Provide the [X, Y] coordinate of the cell's center where the given text is located.  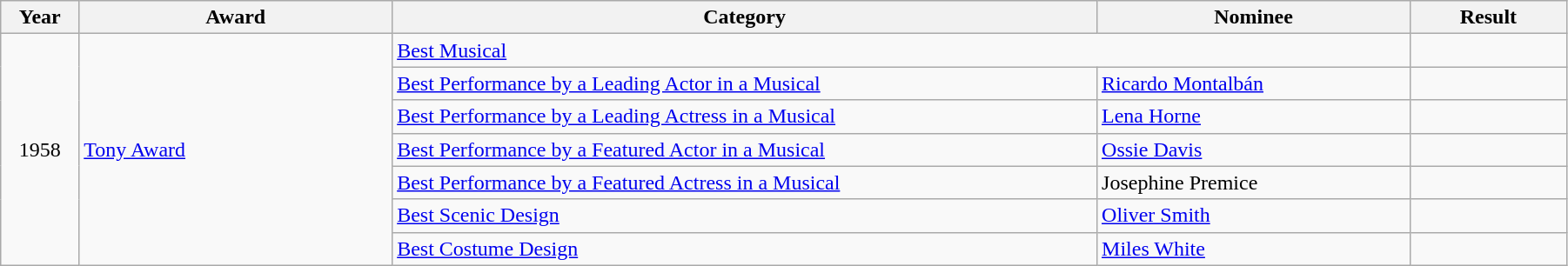
Oliver Smith [1254, 216]
Best Costume Design [745, 249]
Best Performance by a Featured Actress in a Musical [745, 183]
Year [40, 17]
Ricardo Montalbán [1254, 83]
Award [236, 17]
Tony Award [236, 150]
Josephine Premice [1254, 183]
Nominee [1254, 17]
Miles White [1254, 249]
Best Musical [901, 50]
Best Performance by a Leading Actor in a Musical [745, 83]
Best Performance by a Featured Actor in a Musical [745, 150]
Best Scenic Design [745, 216]
1958 [40, 150]
Best Performance by a Leading Actress in a Musical [745, 116]
Ossie Davis [1254, 150]
Lena Horne [1254, 116]
Category [745, 17]
Result [1488, 17]
